Detect which cell encompasses the target text, then output its (X, Y) center coordinate. 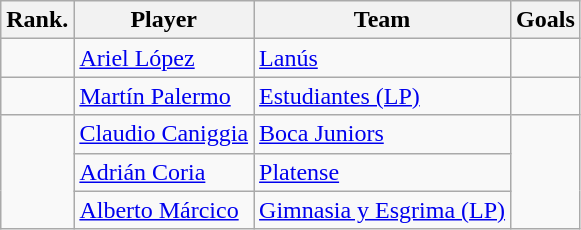
Estudiantes (LP) (382, 96)
Martín Palermo (164, 96)
Goals (546, 20)
Player (164, 20)
Boca Juniors (382, 134)
Alberto Márcico (164, 210)
Team (382, 20)
Gimnasia y Esgrima (LP) (382, 210)
Rank. (38, 20)
Adrián Coria (164, 172)
Lanús (382, 58)
Platense (382, 172)
Ariel López (164, 58)
Claudio Caniggia (164, 134)
